Locate the cell with the specified text and output its [X, Y] center coordinate. 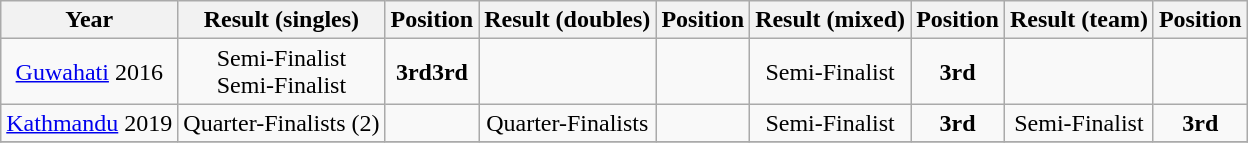
Result (mixed) [830, 20]
Semi-FinalistSemi-Finalist [282, 72]
Result (team) [1078, 20]
Result (doubles) [568, 20]
Result (singles) [282, 20]
Guwahati 2016 [90, 72]
Kathmandu 2019 [90, 123]
3rd3rd [432, 72]
Quarter-Finalists [568, 123]
Year [90, 20]
Quarter-Finalists (2) [282, 123]
